For the text-containing cell, return its midpoint in (X, Y) coordinate format. 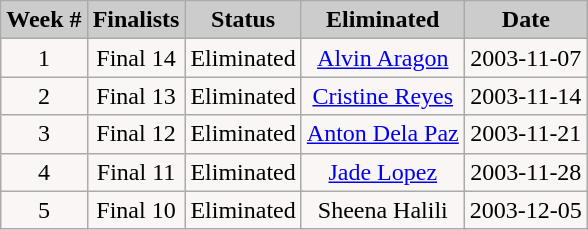
4 (44, 172)
5 (44, 210)
3 (44, 134)
Finalists (136, 20)
2003-11-28 (526, 172)
Final 10 (136, 210)
Alvin Aragon (382, 58)
Date (526, 20)
2003-12-05 (526, 210)
2003-11-21 (526, 134)
2003-11-07 (526, 58)
Final 12 (136, 134)
Jade Lopez (382, 172)
Final 13 (136, 96)
Anton Dela Paz (382, 134)
Final 11 (136, 172)
2 (44, 96)
Status (243, 20)
Sheena Halili (382, 210)
2003-11-14 (526, 96)
1 (44, 58)
Final 14 (136, 58)
Cristine Reyes (382, 96)
Week # (44, 20)
